Return the (X, Y) coordinate for the center point of the cell that contains the specified text.  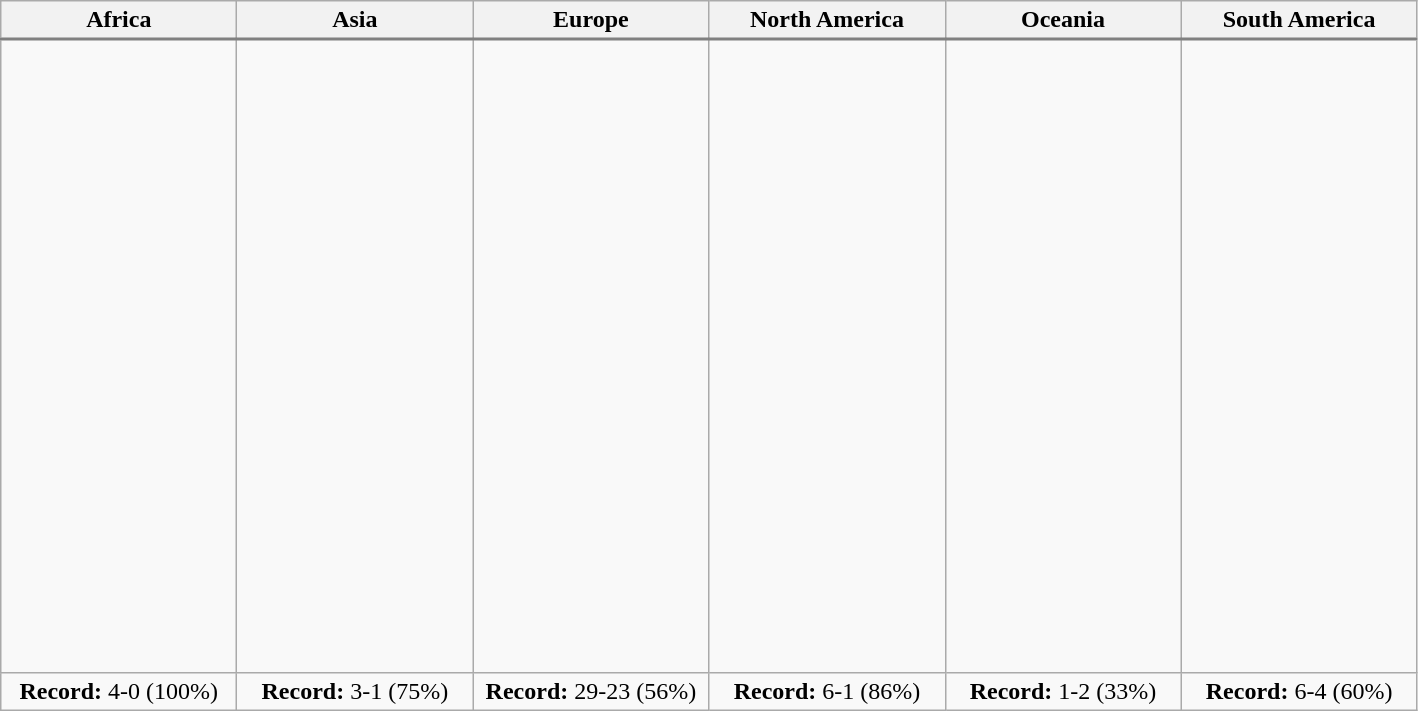
Record: 3-1 (75%) (355, 691)
Record: 1-2 (33%) (1063, 691)
Record: 4-0 (100%) (119, 691)
Record: 6-4 (60%) (1299, 691)
Asia (355, 20)
Record: 6-1 (86%) (827, 691)
Record: 29-23 (56%) (591, 691)
South America (1299, 20)
Oceania (1063, 20)
North America (827, 20)
Europe (591, 20)
Africa (119, 20)
